For the text-containing cell, return its midpoint in [x, y] coordinate format. 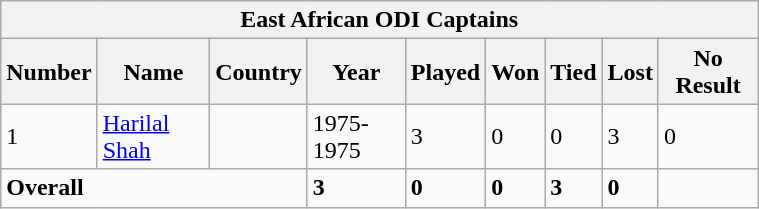
Year [356, 72]
Name [153, 72]
East African ODI Captains [380, 20]
1 [49, 136]
Tied [574, 72]
1975-1975 [356, 136]
Played [445, 72]
Harilal Shah [153, 136]
Number [49, 72]
Overall [154, 188]
Won [516, 72]
Lost [630, 72]
No Result [708, 72]
Country [259, 72]
